Extract the (X, Y) coordinate from the center of the cell holding the provided text.  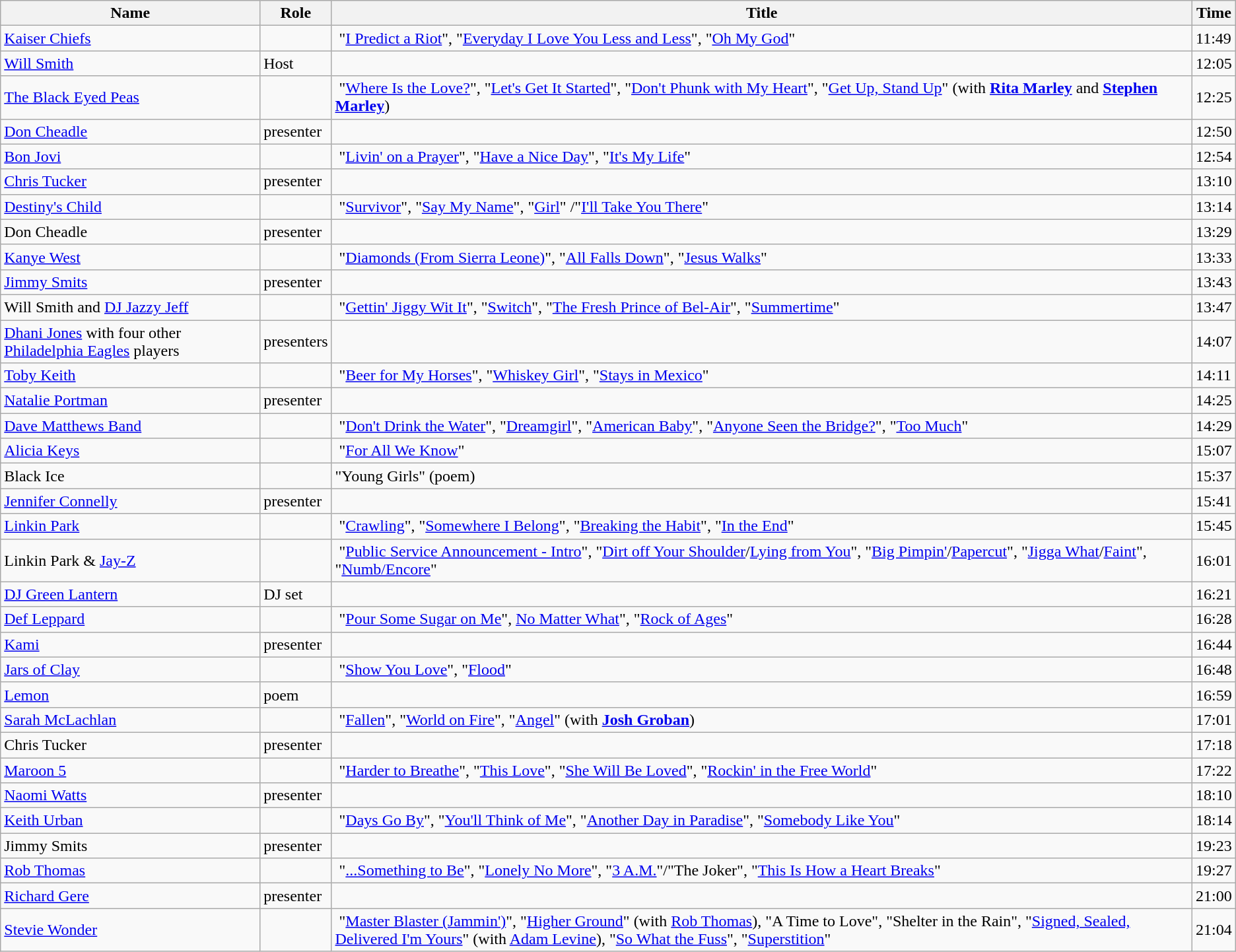
"Crawling", "Somewhere I Belong", "Breaking the Habit", "In the End" (762, 526)
DJ set (296, 594)
Name (131, 13)
Time (1214, 13)
"Survivor", "Say My Name", "Girl" /"I'll Take You There" (762, 207)
Jennifer Connelly (131, 501)
Linkin Park (131, 526)
15:41 (1214, 501)
Bon Jovi (131, 156)
19:23 (1214, 846)
16:44 (1214, 644)
14:29 (1214, 426)
Kanye West (131, 257)
Destiny's Child (131, 207)
"Public Service Announcement - Intro", "Dirt off Your Shoulder/Lying from You", "Big Pimpin'/Papercut", "Jigga What/Faint", "Numb/Encore" (762, 560)
13:10 (1214, 182)
Title (762, 13)
18:14 (1214, 821)
"Pour Some Sugar on Me", No Matter What", "Rock of Ages" (762, 619)
Jars of Clay (131, 669)
Will Smith and DJ Jazzy Jeff (131, 307)
"Don't Drink the Water", "Dreamgirl", "American Baby", "Anyone Seen the Bridge?", "Too Much" (762, 426)
"Show You Love", "Flood" (762, 669)
DJ Green Lantern (131, 594)
"I Predict a Riot", "Everyday I Love You Less and Less", "Oh My God" (762, 38)
"Where Is the Love?", "Let's Get It Started", "Don't Phunk with My Heart", "Get Up, Stand Up" (with Rita Marley and Stephen Marley) (762, 98)
14:25 (1214, 401)
13:47 (1214, 307)
Dhani Jones with four other Philadelphia Eagles players (131, 341)
12:05 (1214, 63)
Alicia Keys (131, 451)
Maroon 5 (131, 770)
The Black Eyed Peas (131, 98)
"Diamonds (From Sierra Leone)", "All Falls Down", "Jesus Walks" (762, 257)
12:50 (1214, 131)
"Young Girls" (poem) (762, 476)
21:00 (1214, 896)
Stevie Wonder (131, 930)
21:04 (1214, 930)
"Harder to Breathe", "This Love", "She Will Be Loved", "Rockin' in the Free World" (762, 770)
17:01 (1214, 720)
"For All We Know" (762, 451)
Naomi Watts (131, 796)
Host (296, 63)
"Gettin' Jiggy Wit It", "Switch", "The Fresh Prince of Bel-Air", "Summertime" (762, 307)
Linkin Park & Jay-Z (131, 560)
15:45 (1214, 526)
Kaiser Chiefs (131, 38)
16:01 (1214, 560)
Natalie Portman (131, 401)
13:33 (1214, 257)
16:59 (1214, 695)
Sarah McLachlan (131, 720)
"Livin' on a Prayer", "Have a Nice Day", "It's My Life" (762, 156)
Toby Keith (131, 376)
19:27 (1214, 871)
Kami (131, 644)
Keith Urban (131, 821)
13:14 (1214, 207)
15:37 (1214, 476)
14:07 (1214, 341)
Will Smith (131, 63)
17:22 (1214, 770)
"Days Go By", "You'll Think of Me", "Another Day in Paradise", "Somebody Like You" (762, 821)
"...Something to Be", "Lonely No More", "3 A.M."/"The Joker", "This Is How a Heart Breaks" (762, 871)
18:10 (1214, 796)
poem (296, 695)
Def Leppard (131, 619)
Rob Thomas (131, 871)
"Fallen", "World on Fire", "Angel" (with Josh Groban) (762, 720)
12:25 (1214, 98)
"Beer for My Horses", "Whiskey Girl", "Stays in Mexico" (762, 376)
16:21 (1214, 594)
14:11 (1214, 376)
12:54 (1214, 156)
Black Ice (131, 476)
Dave Matthews Band (131, 426)
Richard Gere (131, 896)
16:28 (1214, 619)
11:49 (1214, 38)
13:43 (1214, 282)
presenters (296, 341)
13:29 (1214, 232)
17:18 (1214, 745)
Role (296, 13)
15:07 (1214, 451)
16:48 (1214, 669)
Lemon (131, 695)
